Return the (x, y) coordinate for the center point of the cell that contains the specified text.  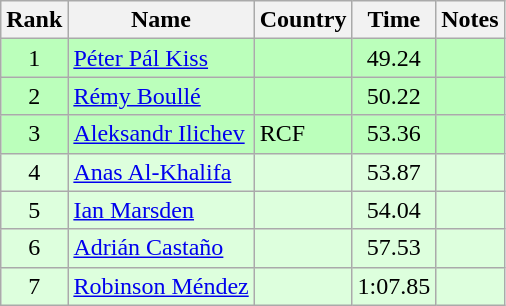
7 (34, 286)
6 (34, 248)
50.22 (394, 96)
Ian Marsden (161, 210)
5 (34, 210)
3 (34, 134)
Rémy Boullé (161, 96)
1:07.85 (394, 286)
Time (394, 20)
49.24 (394, 58)
1 (34, 58)
Rank (34, 20)
RCF (303, 134)
Country (303, 20)
Adrián Castaño (161, 248)
Notes (470, 20)
Anas Al-Khalifa (161, 172)
Robinson Méndez (161, 286)
4 (34, 172)
Name (161, 20)
Aleksandr Ilichev (161, 134)
53.87 (394, 172)
54.04 (394, 210)
57.53 (394, 248)
Péter Pál Kiss (161, 58)
2 (34, 96)
53.36 (394, 134)
